Pinpoint the cell where the given text exists, returning its (X, Y) midpoint coordinate. 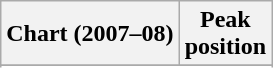
Chart (2007–08) (90, 34)
Peakposition (225, 34)
